Locate the cell with the specified text and output its (X, Y) center coordinate. 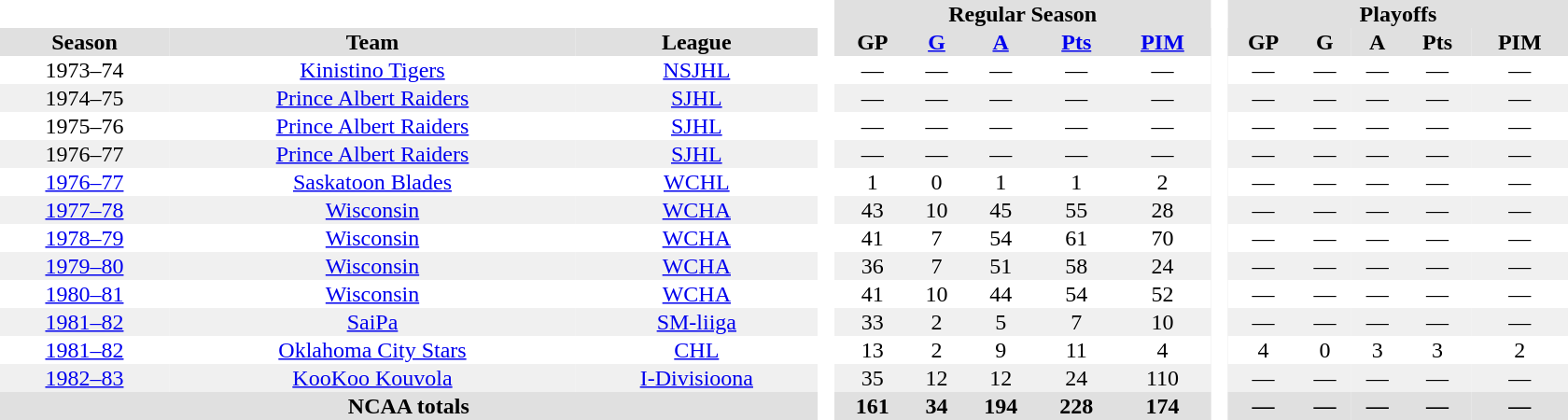
Regular Season (1023, 14)
Oklahoma City Stars (372, 350)
61 (1077, 238)
Kinistino Tigers (372, 70)
Playoffs (1398, 14)
174 (1163, 406)
5 (1001, 322)
161 (872, 406)
110 (1163, 378)
1977–78 (84, 210)
CHL (696, 350)
1974–75 (84, 98)
WCHL (696, 182)
SM-liiga (696, 322)
55 (1077, 210)
13 (872, 350)
1978–79 (84, 238)
League (696, 42)
1973–74 (84, 70)
58 (1077, 266)
1975–76 (84, 126)
35 (872, 378)
43 (872, 210)
9 (1001, 350)
KooKoo Kouvola (372, 378)
Team (372, 42)
28 (1163, 210)
NCAA totals (409, 406)
1979–80 (84, 266)
194 (1001, 406)
1982–83 (84, 378)
228 (1077, 406)
51 (1001, 266)
Saskatoon Blades (372, 182)
I-Divisioona (696, 378)
Season (84, 42)
34 (936, 406)
11 (1077, 350)
36 (872, 266)
1980–81 (84, 294)
45 (1001, 210)
SaiPa (372, 322)
52 (1163, 294)
44 (1001, 294)
70 (1163, 238)
33 (872, 322)
NSJHL (696, 70)
